From the cell containing the given text, extract its center point as (x, y) coordinate. 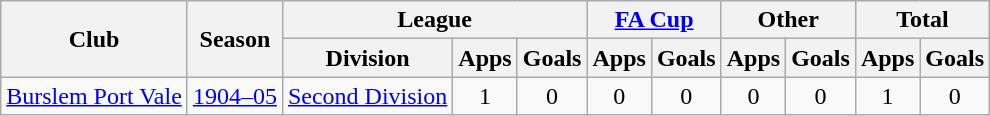
FA Cup (654, 20)
Division (367, 58)
Total (922, 20)
Season (234, 39)
Burslem Port Vale (94, 96)
Club (94, 39)
Other (788, 20)
1904–05 (234, 96)
Second Division (367, 96)
League (434, 20)
